From the cell containing the given text, extract its center point as [x, y] coordinate. 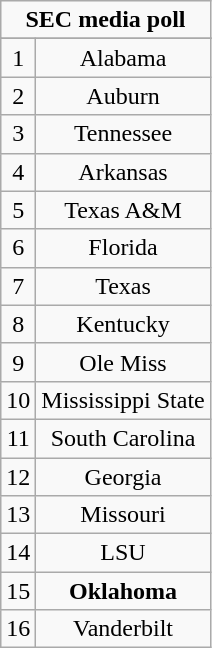
Texas [123, 286]
8 [18, 324]
South Carolina [123, 438]
Tennessee [123, 134]
Kentucky [123, 324]
Florida [123, 248]
SEC media poll [106, 20]
1 [18, 58]
13 [18, 515]
4 [18, 172]
Ole Miss [123, 362]
Vanderbilt [123, 629]
12 [18, 477]
Georgia [123, 477]
LSU [123, 553]
Texas A&M [123, 210]
11 [18, 438]
15 [18, 591]
Arkansas [123, 172]
2 [18, 96]
16 [18, 629]
5 [18, 210]
Missouri [123, 515]
Alabama [123, 58]
Auburn [123, 96]
Oklahoma [123, 591]
14 [18, 553]
9 [18, 362]
10 [18, 400]
6 [18, 248]
Mississippi State [123, 400]
7 [18, 286]
3 [18, 134]
